Search for the cell housing the specified text and yield its (X, Y) center coordinate. 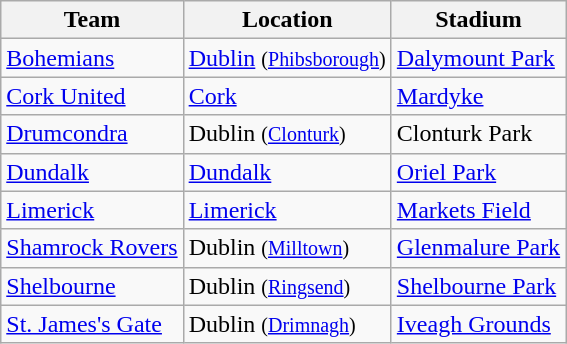
Mardyke (478, 96)
Dublin (Phibsborough) (287, 58)
Location (287, 20)
St. James's Gate (92, 324)
Shamrock Rovers (92, 248)
Cork (287, 96)
Shelbourne Park (478, 286)
Shelbourne (92, 286)
Glenmalure Park (478, 248)
Clonturk Park (478, 134)
Team (92, 20)
Dalymount Park (478, 58)
Dublin (Drimnagh) (287, 324)
Stadium (478, 20)
Markets Field (478, 210)
Iveagh Grounds (478, 324)
Bohemians (92, 58)
Dublin (Clonturk) (287, 134)
Cork United (92, 96)
Dublin (Ringsend) (287, 286)
Drumcondra (92, 134)
Dublin (Milltown) (287, 248)
Oriel Park (478, 172)
